Return the [x, y] coordinate for the center point of the cell that contains the specified text.  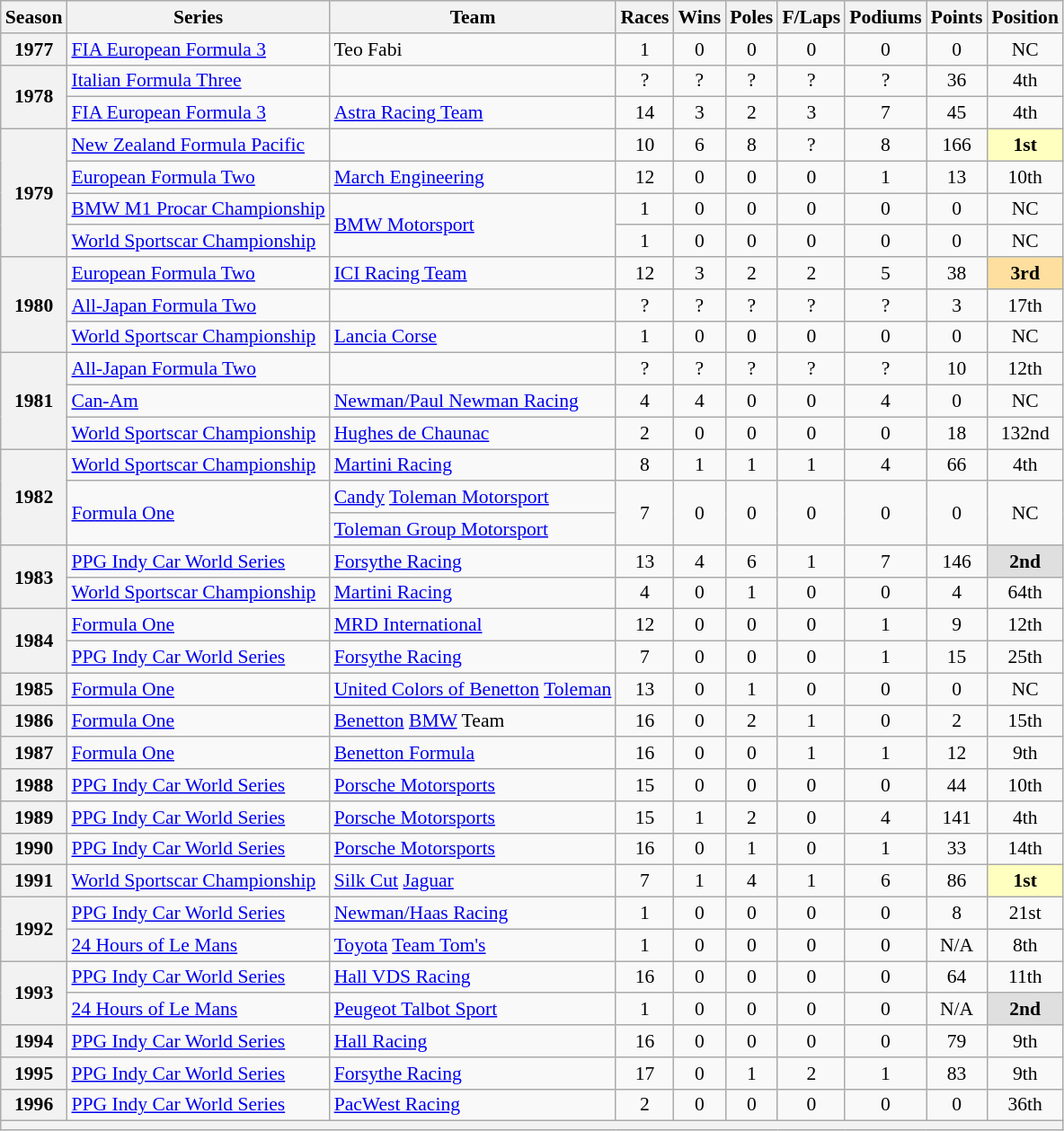
45 [957, 113]
14th [1024, 849]
33 [957, 849]
PacWest Racing [473, 1105]
9 [957, 625]
1978 [34, 97]
17th [1024, 305]
64 [957, 977]
Teo Fabi [473, 49]
1991 [34, 881]
11th [1024, 977]
Wins [700, 17]
MRD International [473, 625]
1995 [34, 1074]
66 [957, 465]
17 [644, 1074]
Position [1024, 17]
1994 [34, 1041]
Toyota Team Tom's [473, 945]
64th [1024, 593]
15th [1024, 721]
1989 [34, 817]
83 [957, 1074]
March Engineering [473, 177]
141 [957, 817]
36 [957, 81]
1983 [34, 577]
18 [957, 433]
F/Laps [811, 17]
21st [1024, 914]
Lancia Corse [473, 337]
132nd [1024, 433]
1981 [34, 401]
Newman/Haas Racing [473, 914]
5 [886, 273]
8th [1024, 945]
1988 [34, 785]
Poles [751, 17]
Hall Racing [473, 1041]
1992 [34, 929]
Italian Formula Three [198, 81]
1980 [34, 305]
1977 [34, 49]
79 [957, 1041]
1985 [34, 689]
1986 [34, 721]
1982 [34, 498]
Season [34, 17]
BMW M1 Procar Championship [198, 209]
Team [473, 17]
Series [198, 17]
36th [1024, 1105]
86 [957, 881]
1996 [34, 1105]
38 [957, 273]
BMW Motorsport [473, 225]
1987 [34, 754]
166 [957, 146]
1993 [34, 994]
ICI Racing Team [473, 273]
44 [957, 785]
Points [957, 17]
New Zealand Formula Pacific [198, 146]
1979 [34, 193]
Peugeot Talbot Sport [473, 1010]
1990 [34, 849]
Podiums [886, 17]
146 [957, 561]
Hughes de Chaunac [473, 433]
Races [644, 17]
Hall VDS Racing [473, 977]
1984 [34, 641]
United Colors of Benetton Toleman [473, 689]
Can-Am [198, 402]
Benetton Formula [473, 754]
Candy Toleman Motorsport [473, 498]
Newman/Paul Newman Racing [473, 402]
Astra Racing Team [473, 113]
3rd [1024, 273]
14 [644, 113]
25th [1024, 658]
Toleman Group Motorsport [473, 529]
Silk Cut Jaguar [473, 881]
Benetton BMW Team [473, 721]
